For the text-containing cell, return its midpoint in (x, y) coordinate format. 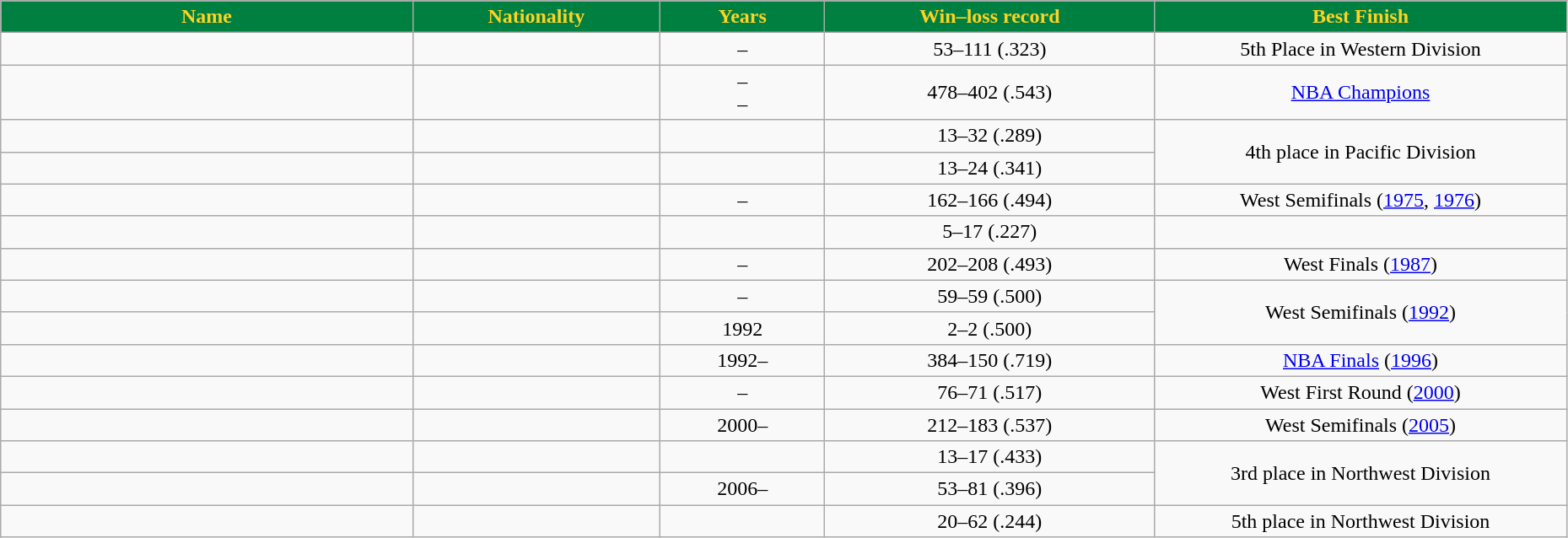
Nationality (536, 17)
76–71 (.517) (990, 392)
–– (742, 93)
NBA Finals (1996) (1361, 360)
West Finals (1987) (1361, 264)
NBA Champions (1361, 93)
20–62 (.244) (990, 521)
3rd place in Northwest Division (1361, 473)
Win–loss record (990, 17)
1992 (742, 328)
West Semifinals (1975, 1976) (1361, 200)
4th place in Pacific Division (1361, 152)
Years (742, 17)
13–32 (.289) (990, 136)
2006– (742, 489)
Name (207, 17)
5th Place in Western Division (1361, 49)
5–17 (.227) (990, 232)
West Semifinals (2005) (1361, 424)
53–111 (.323) (990, 49)
13–17 (.433) (990, 457)
2000– (742, 424)
2–2 (.500) (990, 328)
162–166 (.494) (990, 200)
212–183 (.537) (990, 424)
Best Finish (1361, 17)
202–208 (.493) (990, 264)
5th place in Northwest Division (1361, 521)
13–24 (.341) (990, 168)
West Semifinals (1992) (1361, 312)
53–81 (.396) (990, 489)
478–402 (.543) (990, 93)
1992– (742, 360)
59–59 (.500) (990, 296)
West First Round (2000) (1361, 392)
384–150 (.719) (990, 360)
